Return the [x, y] coordinate for the center point of the cell that contains the specified text.  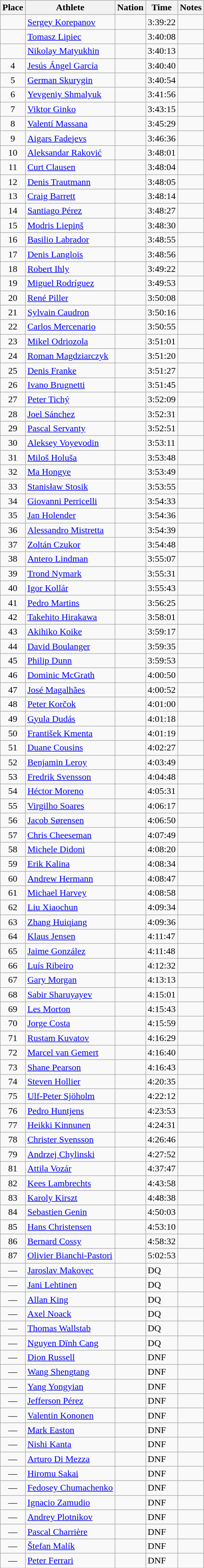
Bernard Cossy [70, 1241]
46 [13, 675]
42 [13, 617]
4:11:48 [162, 951]
20 [13, 298]
Axel Noack [70, 1314]
Sergey Korepanov [70, 22]
6 [13, 95]
Zhang Huiqiang [70, 922]
4:02:27 [162, 748]
Wang Shengtang [70, 1372]
4:08:47 [162, 878]
Roman Magdziarczyk [70, 356]
Pascal Charrière [70, 1531]
9 [13, 138]
Liu Xiaochun [70, 908]
Christer Svensson [70, 1140]
63 [13, 922]
16 [13, 240]
Ignacio Zamudio [70, 1502]
Hiromu Sakai [70, 1473]
4:06:50 [162, 820]
František Kmenta [70, 733]
52 [13, 762]
69 [13, 1009]
Aleksey Voyevodin [70, 443]
Chris Cheeseman [70, 835]
22 [13, 327]
86 [13, 1241]
4:03:49 [162, 762]
62 [13, 908]
Igor Kollár [70, 588]
Aleksandar Raković [70, 153]
Benjamin Leroy [70, 762]
Nikolay Matyukhin [70, 51]
Giovanni Perricelli [70, 501]
Héctor Moreno [70, 791]
3:48:14 [162, 196]
76 [13, 1111]
Denis Langlois [70, 254]
41 [13, 602]
3:50:16 [162, 312]
3:55:43 [162, 588]
4:13:13 [162, 980]
37 [13, 545]
75 [13, 1096]
4:16:43 [162, 1067]
3:40:08 [162, 37]
71 [13, 1038]
5:02:53 [162, 1256]
4:43:58 [162, 1183]
3:50:55 [162, 327]
30 [13, 443]
3:40:54 [162, 80]
Notes [191, 8]
Olivier Bianchi-Pastori [70, 1256]
Yang Yongyian [70, 1386]
Miloš Holuša [70, 458]
3:52:09 [162, 399]
3:59:17 [162, 631]
Luís Ribeiro [70, 966]
Allan King [70, 1299]
4:01:19 [162, 733]
74 [13, 1081]
4:06:17 [162, 806]
Carlos Mercenario [70, 327]
3:49:22 [162, 269]
21 [13, 312]
4:22:12 [162, 1096]
3:58:01 [162, 617]
3:56:25 [162, 602]
Jani Lehtinen [70, 1285]
36 [13, 530]
33 [13, 487]
Les Morton [70, 1009]
Yevgeniy Shmalyuk [70, 95]
Attila Vozár [70, 1169]
72 [13, 1052]
12 [13, 182]
Trond Nymark [70, 574]
Akihiko Koike [70, 631]
3:43:15 [162, 109]
4:07:49 [162, 835]
Aigars Fadejevs [70, 138]
Klaus Jensen [70, 937]
4:01:18 [162, 719]
David Boulanger [70, 646]
4:15:59 [162, 1023]
27 [13, 399]
German Skurygin [70, 80]
Michael Harvey [70, 893]
Valentí Massana [70, 124]
4:08:20 [162, 849]
Andrey Plotnikov [70, 1517]
3:59:35 [162, 646]
Philip Dunn [70, 661]
Pedro Martins [70, 602]
4:27:52 [162, 1154]
68 [13, 994]
29 [13, 429]
3:54:39 [162, 530]
Pedro Huntjens [70, 1111]
Marcel van Gemert [70, 1052]
José Magalhães [70, 690]
Peter Ferrari [70, 1560]
65 [13, 951]
13 [13, 196]
3:53:11 [162, 443]
25 [13, 370]
17 [13, 254]
Fredrik Svensson [70, 777]
8 [13, 124]
23 [13, 341]
Fedosey Chumachenko [70, 1488]
3:49:53 [162, 283]
67 [13, 980]
54 [13, 791]
Basilio Labrador [70, 240]
3:53:48 [162, 458]
4:09:36 [162, 922]
Jan Holender [70, 516]
Alessandro Mistretta [70, 530]
81 [13, 1169]
Duane Cousins [70, 748]
René Piller [70, 298]
3:51:20 [162, 356]
64 [13, 937]
4:09:34 [162, 908]
43 [13, 631]
19 [13, 283]
3:48:27 [162, 211]
47 [13, 690]
3:55:07 [162, 559]
Jesús Ángel García [70, 66]
3:39:22 [162, 22]
39 [13, 574]
3:51:01 [162, 341]
53 [13, 777]
Andrzej Chylinski [70, 1154]
Denis Trautmann [70, 182]
3:52:31 [162, 414]
5 [13, 80]
3:55:31 [162, 574]
Craig Barrett [70, 196]
Denis Franke [70, 370]
4:16:29 [162, 1038]
Dominic McGrath [70, 675]
3:48:04 [162, 167]
Robert Ihly [70, 269]
Santiago Pérez [70, 211]
4:15:43 [162, 1009]
26 [13, 385]
Stanisław Stosik [70, 487]
4:08:58 [162, 893]
3:48:30 [162, 225]
3:51:27 [162, 370]
Mikel Odriozola [70, 341]
4:15:01 [162, 994]
Takehito Hirakawa [70, 617]
4:53:10 [162, 1227]
Gyula Dudás [70, 719]
4:16:40 [162, 1052]
Dion Russell [70, 1358]
31 [13, 458]
24 [13, 356]
Erik Kalina [70, 864]
4:26:46 [162, 1140]
57 [13, 835]
Jorge Costa [70, 1023]
Valentin Kononen [70, 1415]
3:54:33 [162, 501]
Jaime González [70, 951]
Zoltán Czukor [70, 545]
40 [13, 588]
79 [13, 1154]
66 [13, 966]
35 [13, 516]
4:23:53 [162, 1111]
4:11:47 [162, 937]
Steven Hollier [70, 1081]
15 [13, 225]
Athlete [70, 8]
Štefan Malík [70, 1546]
18 [13, 269]
56 [13, 820]
Pascal Servanty [70, 429]
3:48:56 [162, 254]
3:53:55 [162, 487]
44 [13, 646]
Antero Lindman [70, 559]
87 [13, 1256]
3:48:55 [162, 240]
Ulf-Peter Sjöholm [70, 1096]
28 [13, 414]
4:05:31 [162, 791]
85 [13, 1227]
Peter Tichý [70, 399]
4:04:48 [162, 777]
Gary Morgan [70, 980]
3:59:53 [162, 661]
3:50:08 [162, 298]
3:40:40 [162, 66]
3:54:36 [162, 516]
45 [13, 661]
11 [13, 167]
50 [13, 733]
55 [13, 806]
4:20:35 [162, 1081]
Karoly Kirszt [70, 1198]
Michele Didoni [70, 849]
70 [13, 1023]
Rustam Kuvatov [70, 1038]
Joel Sánchez [70, 414]
Hans Christensen [70, 1227]
Sylvain Caudron [70, 312]
Jefferson Pérez [70, 1401]
4:01:00 [162, 704]
78 [13, 1140]
34 [13, 501]
Place [13, 8]
Shane Pearson [70, 1067]
Nation [130, 8]
4 [13, 66]
Ivano Brugnetti [70, 385]
Thomas Wallstab [70, 1328]
84 [13, 1212]
Tomasz Lipiec [70, 37]
Viktor Ginko [70, 109]
Sabir Sharuyayev [70, 994]
51 [13, 748]
Virgilho Soares [70, 806]
4:12:32 [162, 966]
4:24:31 [162, 1125]
Mark Easton [70, 1430]
3:46:36 [162, 138]
Jacob Sørensen [70, 820]
3:45:29 [162, 124]
73 [13, 1067]
82 [13, 1183]
4:00:52 [162, 690]
Nguyen Dïnh Cang [70, 1343]
3:53:49 [162, 472]
Kees Lambrechts [70, 1183]
38 [13, 559]
4:58:32 [162, 1241]
3:54:48 [162, 545]
3:40:13 [162, 51]
4:08:34 [162, 864]
3:41:56 [162, 95]
Modris Liepiņš [70, 225]
49 [13, 719]
4:00:50 [162, 675]
Miguel Rodríguez [70, 283]
10 [13, 153]
Jaroslav Makovec [70, 1270]
61 [13, 893]
Sebastien Genin [70, 1212]
Peter Korčok [70, 704]
59 [13, 864]
3:48:01 [162, 153]
Ma Hongye [70, 472]
4:50:03 [162, 1212]
3:51:45 [162, 385]
7 [13, 109]
4:48:38 [162, 1198]
60 [13, 878]
4:37:47 [162, 1169]
Nishi Kanta [70, 1444]
Andrew Hermann [70, 878]
14 [13, 211]
58 [13, 849]
77 [13, 1125]
Arturo Di Mezza [70, 1459]
3:48:05 [162, 182]
48 [13, 704]
32 [13, 472]
83 [13, 1198]
Heikki Kinnunen [70, 1125]
3:52:51 [162, 429]
Curt Clausen [70, 167]
Time [162, 8]
